Determine the (X, Y) coordinate at the center of the cell enclosing the given text.  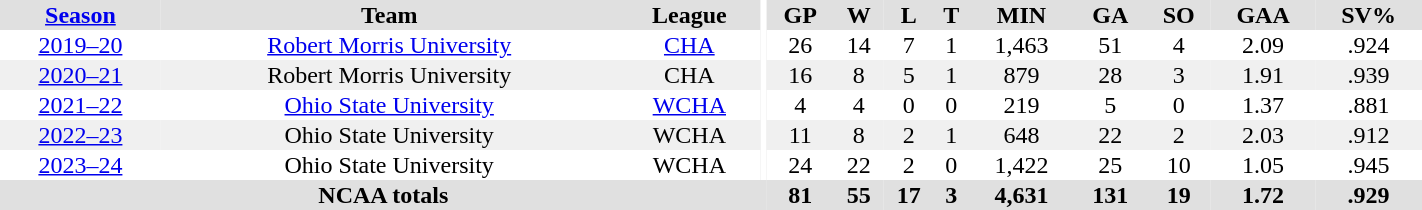
26 (800, 45)
648 (1022, 135)
.881 (1368, 105)
19 (1178, 195)
28 (1110, 75)
1.37 (1263, 105)
1.72 (1263, 195)
2019–20 (80, 45)
2021–22 (80, 105)
MIN (1022, 15)
24 (800, 165)
55 (859, 195)
.912 (1368, 135)
T (952, 15)
Season (80, 15)
1.91 (1263, 75)
2.09 (1263, 45)
GP (800, 15)
GAA (1263, 15)
.929 (1368, 195)
2.03 (1263, 135)
W (859, 15)
NCAA totals (384, 195)
11 (800, 135)
1.05 (1263, 165)
GA (1110, 15)
1,422 (1022, 165)
25 (1110, 165)
17 (909, 195)
14 (859, 45)
Team (390, 15)
.924 (1368, 45)
51 (1110, 45)
10 (1178, 165)
7 (909, 45)
16 (800, 75)
League (690, 15)
SV% (1368, 15)
131 (1110, 195)
.945 (1368, 165)
1,463 (1022, 45)
879 (1022, 75)
2022–23 (80, 135)
219 (1022, 105)
.939 (1368, 75)
81 (800, 195)
4,631 (1022, 195)
L (909, 15)
SO (1178, 15)
2020–21 (80, 75)
2023–24 (80, 165)
